Detect which cell encompasses the target text, then output its [X, Y] center coordinate. 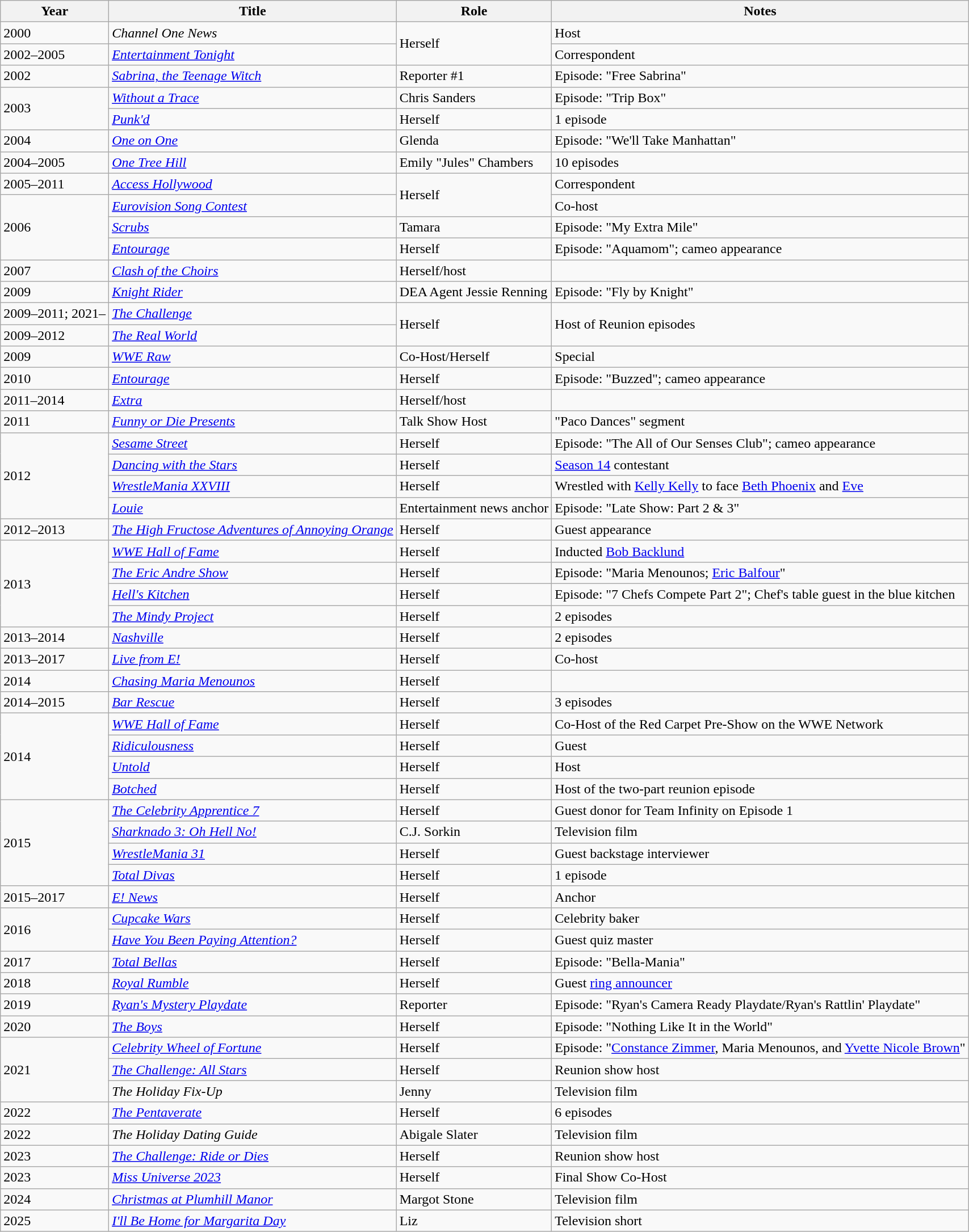
The Holiday Fix-Up [253, 1091]
Reporter #1 [474, 76]
2012 [54, 476]
Episode: "Trip Box" [760, 98]
The Holiday Dating Guide [253, 1134]
2019 [54, 1005]
2009–2011; 2021– [54, 314]
Live from E! [253, 659]
Inducted Bob Backlund [760, 551]
Episode: "Nothing Like It in the World" [760, 1027]
Episode: "Fly by Knight" [760, 292]
The Challenge [253, 314]
Host of the two-part reunion episode [760, 789]
Have You Been Paying Attention? [253, 940]
One Tree Hill [253, 162]
Without a Trace [253, 98]
Episode: "We'll Take Manhattan" [760, 141]
Episode: "Free Sabrina" [760, 76]
The Real World [253, 335]
Episode: "Aquamom"; cameo appearance [760, 249]
10 episodes [760, 162]
Title [253, 11]
Sharknado 3: Oh Hell No! [253, 832]
2013–2014 [54, 638]
Chasing Maria Menounos [253, 681]
Louie [253, 508]
2017 [54, 962]
Special [760, 357]
The Challenge: Ride or Dies [253, 1156]
The Pentaverate [253, 1113]
2020 [54, 1027]
2005–2011 [54, 184]
Botched [253, 789]
Role [474, 11]
DEA Agent Jessie Renning [474, 292]
Guest appearance [760, 529]
Talk Show Host [474, 422]
Television short [760, 1221]
2012–2013 [54, 529]
Entertainment Tonight [253, 54]
Total Divas [253, 875]
Episode: "7 Chefs Compete Part 2"; Chef's table guest in the blue kitchen [760, 594]
Bar Rescue [253, 703]
Co-Host/Herself [474, 357]
2014–2015 [54, 703]
2021 [54, 1070]
2003 [54, 108]
The Mindy Project [253, 616]
2002–2005 [54, 54]
Emily "Jules" Chambers [474, 162]
The Eric Andre Show [253, 573]
Total Bellas [253, 962]
E! News [253, 897]
The Challenge: All Stars [253, 1070]
2016 [54, 929]
Co-Host of the Red Carpet Pre-Show on the WWE Network [760, 724]
Guest donor for Team Infinity on Episode 1 [760, 810]
Knight Rider [253, 292]
One on One [253, 141]
Entertainment news anchor [474, 508]
2007 [54, 271]
Abigale Slater [474, 1134]
Sabrina, the Teenage Witch [253, 76]
Nashville [253, 638]
Ridiculousness [253, 746]
Reporter [474, 1005]
Glenda [474, 141]
The Celebrity Apprentice 7 [253, 810]
Episode: "Late Show: Part 2 & 3" [760, 508]
Access Hollywood [253, 184]
Punk'd [253, 119]
2009–2012 [54, 335]
Episode: "My Extra Mile" [760, 227]
2000 [54, 33]
Final Show Co-Host [760, 1178]
Ryan's Mystery Playdate [253, 1005]
C.J. Sorkin [474, 832]
Episode: "Maria Menounos; Eric Balfour" [760, 573]
Cupcake Wars [253, 918]
2011 [54, 422]
2011–2014 [54, 400]
2015 [54, 843]
Chris Sanders [474, 98]
Jenny [474, 1091]
Episode: "The All of Our Senses Club"; cameo appearance [760, 443]
2013 [54, 583]
Guest quiz master [760, 940]
Celebrity Wheel of Fortune [253, 1048]
Host of Reunion episodes [760, 325]
Anchor [760, 897]
Hell's Kitchen [253, 594]
2010 [54, 379]
Year [54, 11]
2025 [54, 1221]
"Paco Dances" segment [760, 422]
Channel One News [253, 33]
Clash of the Choirs [253, 271]
Eurovision Song Contest [253, 205]
WWE Raw [253, 357]
Untold [253, 767]
Liz [474, 1221]
Dancing with the Stars [253, 465]
Sesame Street [253, 443]
Episode: "Ryan's Camera Ready Playdate/Ryan's Rattlin' Playdate" [760, 1005]
Wrestled with Kelly Kelly to face Beth Phoenix and Eve [760, 486]
Scrubs [253, 227]
Season 14 contestant [760, 465]
Guest ring announcer [760, 983]
2013–2017 [54, 659]
2004–2005 [54, 162]
2024 [54, 1199]
Celebrity baker [760, 918]
Episode: "Bella-Mania" [760, 962]
Margot Stone [474, 1199]
Guest [760, 746]
Royal Rumble [253, 983]
Notes [760, 11]
I'll Be Home for Margarita Day [253, 1221]
Episode: "Constance Zimmer, Maria Menounos, and Yvette Nicole Brown" [760, 1048]
WrestleMania XXVIII [253, 486]
The High Fructose Adventures of Annoying Orange [253, 529]
WrestleMania 31 [253, 853]
2018 [54, 983]
Funny or Die Presents [253, 422]
Christmas at Plumhill Manor [253, 1199]
2002 [54, 76]
2015–2017 [54, 897]
2006 [54, 227]
Episode: "Buzzed"; cameo appearance [760, 379]
Extra [253, 400]
The Boys [253, 1027]
2004 [54, 141]
6 episodes [760, 1113]
3 episodes [760, 703]
Guest backstage interviewer [760, 853]
Miss Universe 2023 [253, 1178]
Tamara [474, 227]
